For the text-containing cell, return its midpoint in [x, y] coordinate format. 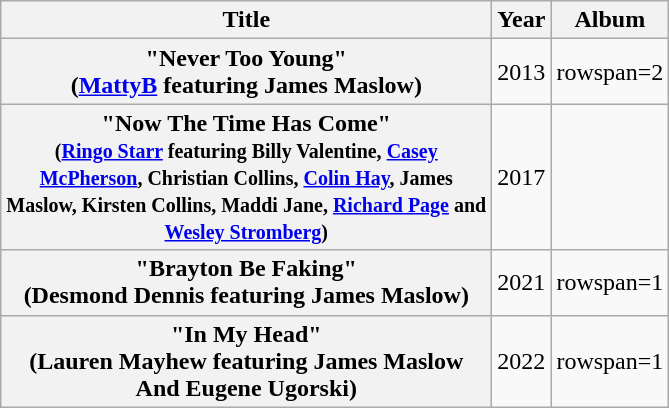
"Never Too Young"(MattyB featuring James Maslow) [246, 72]
2021 [522, 282]
2013 [522, 72]
Year [522, 20]
rowspan=2 [610, 72]
"In My Head"(Lauren Mayhew featuring James Maslow And Eugene Ugorski) [246, 361]
"Brayton Be Faking"(Desmond Dennis featuring James Maslow) [246, 282]
2022 [522, 361]
Album [610, 20]
Title [246, 20]
2017 [522, 177]
